From the cell containing the given text, extract its center point as (X, Y) coordinate. 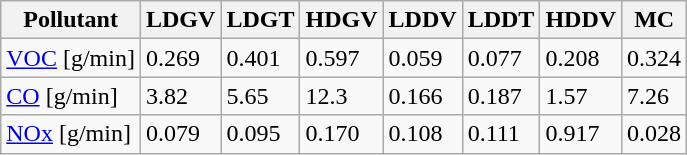
LDDV (422, 20)
VOC [g/min] (71, 58)
3.82 (180, 96)
HDGV (342, 20)
0.187 (501, 96)
CO [g/min] (71, 96)
0.079 (180, 134)
0.095 (260, 134)
0.108 (422, 134)
0.059 (422, 58)
NOx [g/min] (71, 134)
HDDV (581, 20)
LDDT (501, 20)
0.269 (180, 58)
12.3 (342, 96)
MC (654, 20)
0.208 (581, 58)
0.401 (260, 58)
LDGT (260, 20)
7.26 (654, 96)
1.57 (581, 96)
Pollutant (71, 20)
0.111 (501, 134)
0.597 (342, 58)
0.170 (342, 134)
5.65 (260, 96)
0.917 (581, 134)
LDGV (180, 20)
0.324 (654, 58)
0.166 (422, 96)
0.077 (501, 58)
0.028 (654, 134)
